Capture the cell that displays the provided text and extract its (X, Y) central coordinate. 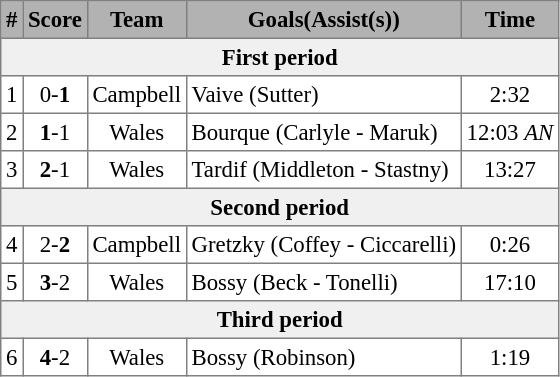
0-1 (55, 95)
13:27 (510, 170)
17:10 (510, 282)
6 (12, 357)
2 (12, 132)
Bossy (Beck - Tonelli) (324, 282)
Goals(Assist(s)) (324, 20)
1 (12, 95)
0:26 (510, 245)
Time (510, 20)
Gretzky (Coffey - Ciccarelli) (324, 245)
3 (12, 170)
Bourque (Carlyle - Maruk) (324, 132)
Score (55, 20)
4-2 (55, 357)
1:19 (510, 357)
4 (12, 245)
Bossy (Robinson) (324, 357)
2-1 (55, 170)
Tardif (Middleton - Stastny) (324, 170)
Second period (280, 207)
3-2 (55, 282)
Team (136, 20)
First period (280, 57)
Third period (280, 320)
12:03 AN (510, 132)
2:32 (510, 95)
Vaive (Sutter) (324, 95)
5 (12, 282)
2-2 (55, 245)
# (12, 20)
1-1 (55, 132)
